Extract the (x, y) coordinate from the center of the cell holding the provided text.  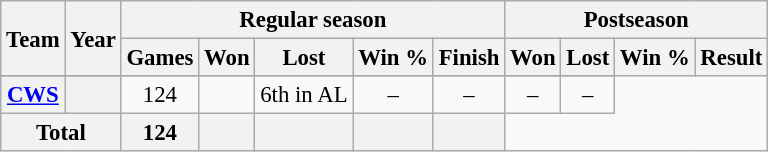
Finish (468, 58)
Postseason (636, 20)
Total (61, 133)
6th in AL (304, 95)
Team (33, 38)
Games (160, 58)
CWS (33, 95)
Regular season (313, 20)
Result (732, 58)
Year (93, 38)
